Search for the cell housing the specified text and yield its (X, Y) center coordinate. 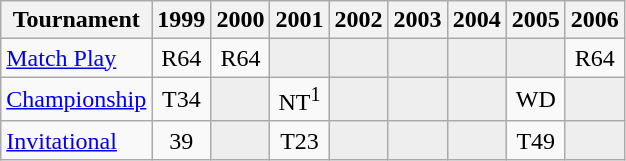
Championship (76, 100)
Match Play (76, 58)
2005 (536, 20)
T23 (300, 140)
2000 (240, 20)
T49 (536, 140)
2003 (418, 20)
WD (536, 100)
2002 (358, 20)
2006 (594, 20)
Tournament (76, 20)
39 (182, 140)
Invitational (76, 140)
1999 (182, 20)
NT1 (300, 100)
2001 (300, 20)
T34 (182, 100)
2004 (476, 20)
